Search for the cell housing the specified text and yield its (x, y) center coordinate. 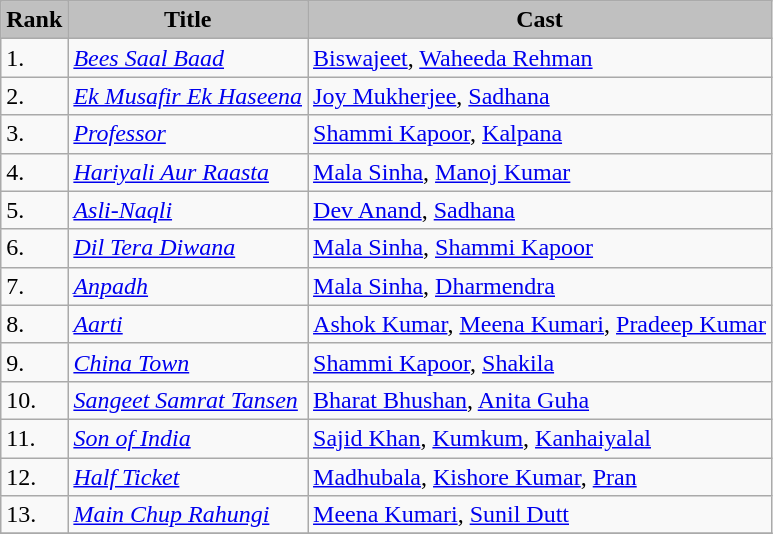
6. (34, 248)
Main Chup Rahungi (188, 515)
Ashok Kumar, Meena Kumari, Pradeep Kumar (540, 324)
Son of India (188, 438)
10. (34, 400)
Hariyali Aur Raasta (188, 172)
2. (34, 96)
Professor (188, 134)
7. (34, 286)
1. (34, 58)
Biswajeet, Waheeda Rehman (540, 58)
Ek Musafir Ek Haseena (188, 96)
Mala Sinha, Dharmendra (540, 286)
Sajid Khan, Kumkum, Kanhaiyalal (540, 438)
Bees Saal Baad (188, 58)
Asli-Naqli (188, 210)
Sangeet Samrat Tansen (188, 400)
13. (34, 515)
9. (34, 362)
Shammi Kapoor, Shakila (540, 362)
Dil Tera Diwana (188, 248)
Anpadh (188, 286)
Half Ticket (188, 477)
12. (34, 477)
Joy Mukherjee, Sadhana (540, 96)
Aarti (188, 324)
Mala Sinha, Shammi Kapoor (540, 248)
8. (34, 324)
Shammi Kapoor, Kalpana (540, 134)
5. (34, 210)
11. (34, 438)
Bharat Bhushan, Anita Guha (540, 400)
4. (34, 172)
Rank (34, 20)
Mala Sinha, Manoj Kumar (540, 172)
Title (188, 20)
Meena Kumari, Sunil Dutt (540, 515)
China Town (188, 362)
Madhubala, Kishore Kumar, Pran (540, 477)
Cast (540, 20)
Dev Anand, Sadhana (540, 210)
3. (34, 134)
